Provide the [x, y] coordinate of the cell's center where the given text is located.  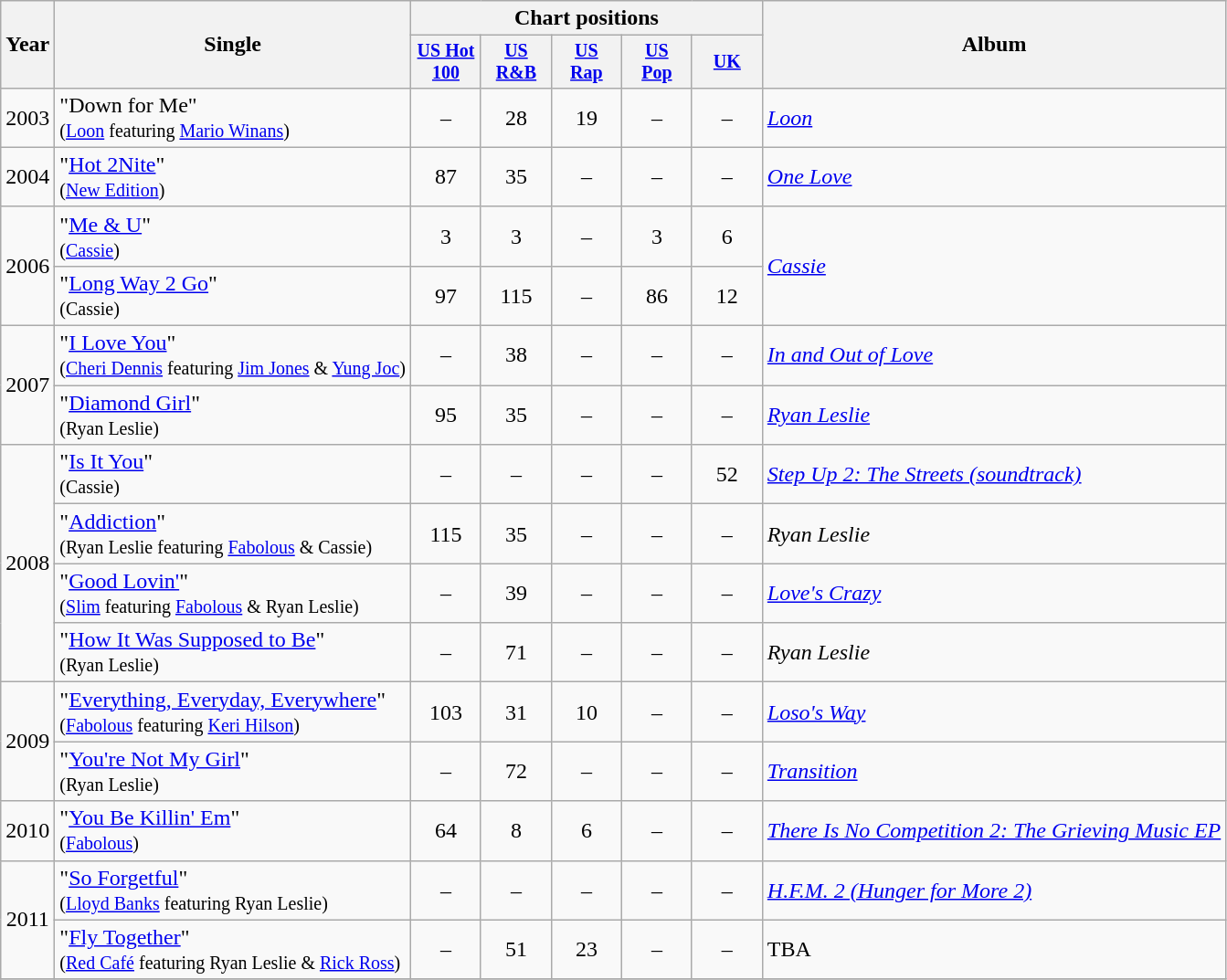
19 [587, 117]
72 [515, 771]
Single [233, 45]
10 [587, 712]
"Down for Me"(Loon featuring Mario Winans) [233, 117]
There Is No Competition 2: The Grieving Music EP [994, 831]
39 [515, 594]
"You're Not My Girl" (Ryan Leslie) [233, 771]
23 [587, 950]
2010 [27, 831]
One Love [994, 177]
Loon [994, 117]
US Pop [656, 62]
2006 [27, 266]
"Addiction"(Ryan Leslie featuring Fabolous & Cassie) [233, 533]
86 [656, 296]
2011 [27, 920]
103 [446, 712]
"Hot 2Nite"(New Edition) [233, 177]
12 [727, 296]
71 [515, 652]
Cassie [994, 266]
In and Out of Love [994, 356]
8 [515, 831]
"You Be Killin' Em" (Fabolous) [233, 831]
97 [446, 296]
"Good Lovin'"(Slim featuring Fabolous & Ryan Leslie) [233, 594]
"Me & U"(Cassie) [233, 236]
"Long Way 2 Go" (Cassie) [233, 296]
"Is It You" (Cassie) [233, 475]
2008 [27, 564]
USR&B [515, 62]
28 [515, 117]
"I Love You" (Cheri Dennis featuring Jim Jones & Yung Joc) [233, 356]
2009 [27, 742]
Chart positions [587, 18]
87 [446, 177]
"Diamond Girl" (Ryan Leslie) [233, 415]
2007 [27, 385]
51 [515, 950]
Album [994, 45]
2004 [27, 177]
Love's Crazy [994, 594]
2003 [27, 117]
TBA [994, 950]
Year [27, 45]
31 [515, 712]
"How It Was Supposed to Be" (Ryan Leslie) [233, 652]
Transition [994, 771]
UK [727, 62]
Loso's Way [994, 712]
USRap [587, 62]
64 [446, 831]
38 [515, 356]
95 [446, 415]
"Fly Together" (Red Café featuring Ryan Leslie & Rick Ross) [233, 950]
US Hot 100 [446, 62]
"Everything, Everyday, Everywhere" (Fabolous featuring Keri Hilson) [233, 712]
Step Up 2: The Streets (soundtrack) [994, 475]
52 [727, 475]
H.F.M. 2 (Hunger for More 2) [994, 890]
"So Forgetful" (Lloyd Banks featuring Ryan Leslie) [233, 890]
